Identify which cell holds the provided text, then report its (X, Y) central coordinate. 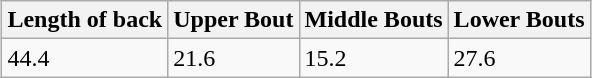
27.6 (519, 58)
Length of back (85, 20)
Upper Bout (234, 20)
44.4 (85, 58)
Middle Bouts (374, 20)
21.6 (234, 58)
Lower Bouts (519, 20)
15.2 (374, 58)
